Return the [X, Y] coordinate for the center point of the cell that contains the specified text.  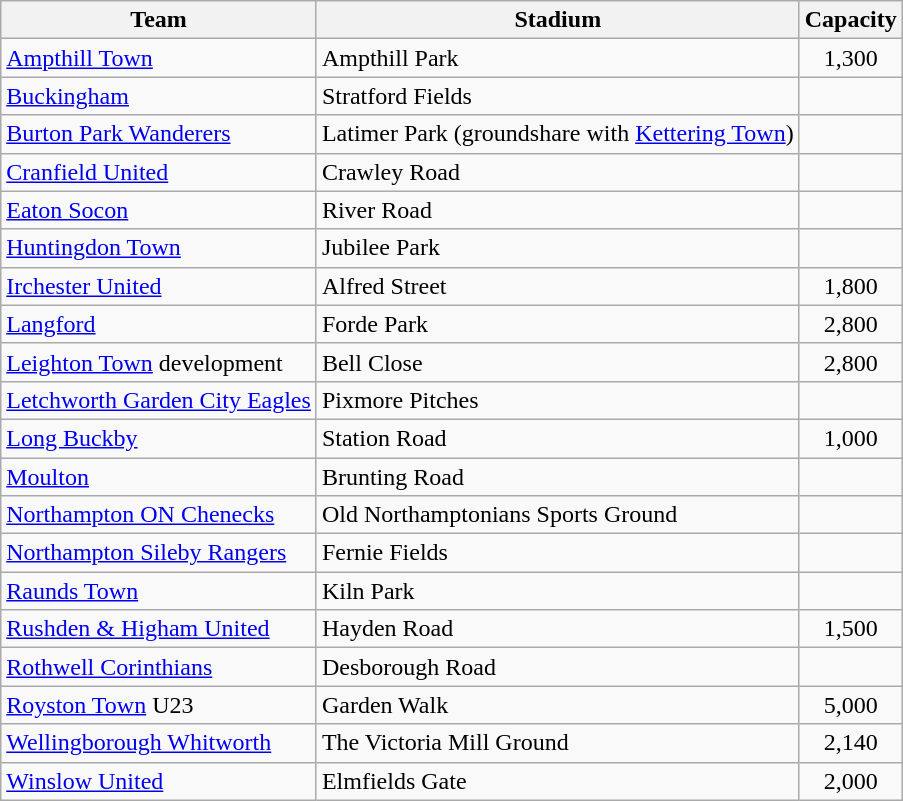
Ampthill Town [159, 58]
1,500 [850, 629]
Old Northamptonians Sports Ground [558, 515]
River Road [558, 210]
Rushden & Higham United [159, 629]
Langford [159, 324]
2,000 [850, 781]
Royston Town U23 [159, 705]
The Victoria Mill Ground [558, 743]
Northampton Sileby Rangers [159, 553]
Huntingdon Town [159, 248]
Raunds Town [159, 591]
Leighton Town development [159, 362]
Jubilee Park [558, 248]
Latimer Park (groundshare with Kettering Town) [558, 134]
Long Buckby [159, 438]
Crawley Road [558, 172]
5,000 [850, 705]
Desborough Road [558, 667]
Burton Park Wanderers [159, 134]
Kiln Park [558, 591]
Moulton [159, 477]
Elmfields Gate [558, 781]
1,000 [850, 438]
Pixmore Pitches [558, 400]
Wellingborough Whitworth [159, 743]
Alfred Street [558, 286]
Winslow United [159, 781]
Hayden Road [558, 629]
Stratford Fields [558, 96]
Eaton Socon [159, 210]
Irchester United [159, 286]
Garden Walk [558, 705]
2,140 [850, 743]
Capacity [850, 20]
1,800 [850, 286]
Northampton ON Chenecks [159, 515]
Bell Close [558, 362]
1,300 [850, 58]
Buckingham [159, 96]
Stadium [558, 20]
Ampthill Park [558, 58]
Cranfield United [159, 172]
Team [159, 20]
Rothwell Corinthians [159, 667]
Brunting Road [558, 477]
Station Road [558, 438]
Letchworth Garden City Eagles [159, 400]
Forde Park [558, 324]
Fernie Fields [558, 553]
